Detect which cell encompasses the target text, then output its (X, Y) center coordinate. 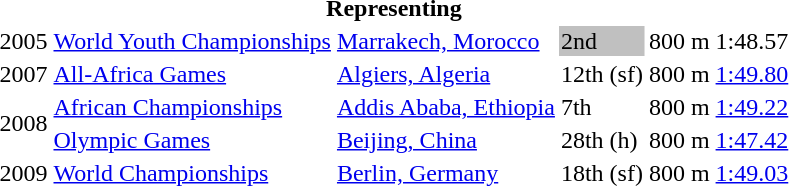
Olympic Games (192, 140)
12th (sf) (602, 74)
2nd (602, 41)
Marrakech, Morocco (446, 41)
Algiers, Algeria (446, 74)
Beijing, China (446, 140)
7th (602, 107)
African Championships (192, 107)
All-Africa Games (192, 74)
28th (h) (602, 140)
World Youth Championships (192, 41)
Addis Ababa, Ethiopia (446, 107)
